Return (X, Y) of the center of cell containing provided text 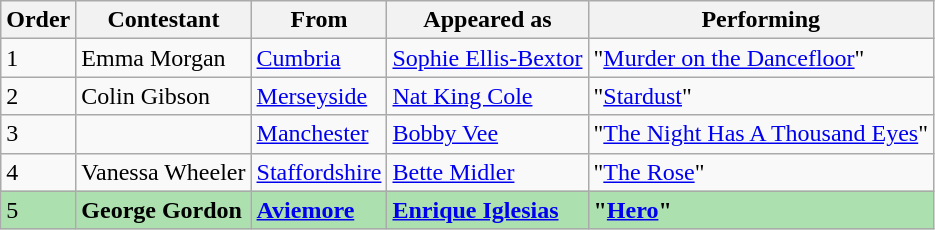
Appeared as (488, 20)
"Hero" (761, 210)
Staffordshire (319, 172)
Vanessa Wheeler (164, 172)
Manchester (319, 134)
From (319, 20)
Performing (761, 20)
Aviemore (319, 210)
Cumbria (319, 58)
Sophie Ellis-Bextor (488, 58)
2 (38, 96)
4 (38, 172)
"The Rose" (761, 172)
"Murder on the Dancefloor" (761, 58)
3 (38, 134)
Merseyside (319, 96)
Contestant (164, 20)
1 (38, 58)
Bette Midler (488, 172)
Order (38, 20)
George Gordon (164, 210)
Bobby Vee (488, 134)
Nat King Cole (488, 96)
Enrique Iglesias (488, 210)
Colin Gibson (164, 96)
Emma Morgan (164, 58)
"Stardust" (761, 96)
5 (38, 210)
"The Night Has A Thousand Eyes" (761, 134)
